Provide the [x, y] coordinate of the cell's center where the given text is located.  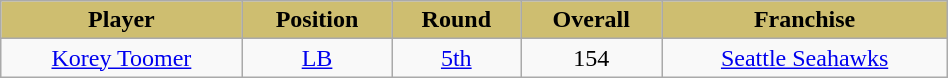
154 [592, 58]
Franchise [804, 20]
Korey Toomer [122, 58]
Round [456, 20]
LB [317, 58]
Player [122, 20]
Seattle Seahawks [804, 58]
Position [317, 20]
Overall [592, 20]
5th [456, 58]
